From the cell containing the given text, extract its center point as [x, y] coordinate. 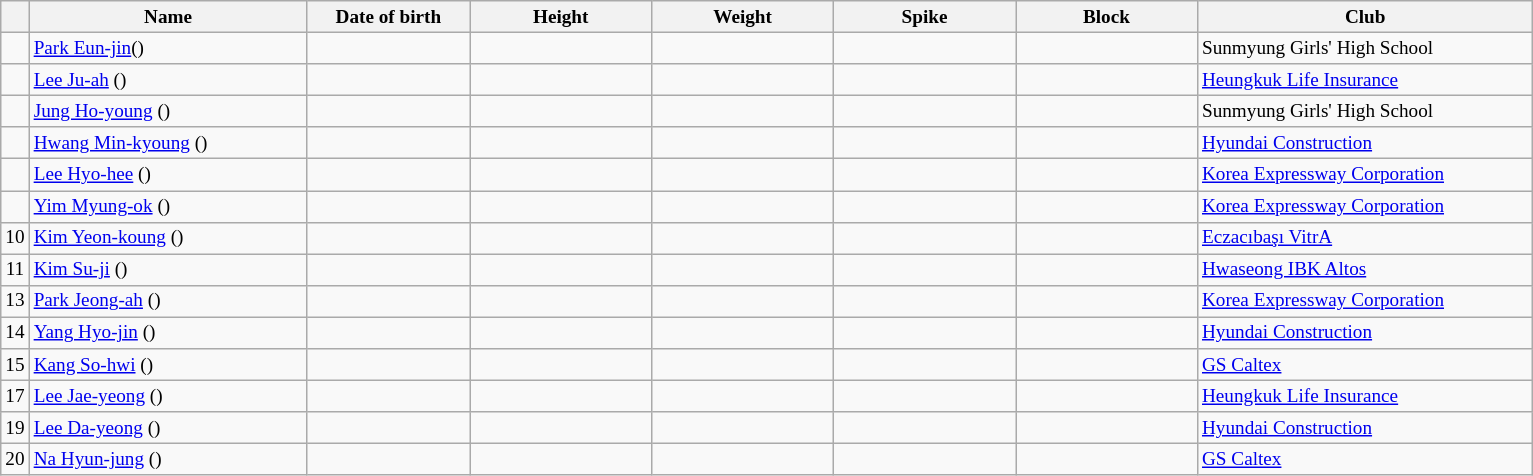
10 [15, 238]
Date of birth [388, 17]
19 [15, 428]
13 [15, 301]
Park Eun-jin() [168, 48]
Kang So-hwi () [168, 365]
Kim Yeon-koung () [168, 238]
Hwang Min-kyoung () [168, 143]
Yim Myung-ok () [168, 206]
Club [1365, 17]
Height [561, 17]
Lee Ju-ah () [168, 80]
20 [15, 460]
14 [15, 333]
Spike [925, 17]
11 [15, 270]
Weight [743, 17]
Block [1107, 17]
17 [15, 396]
Lee Hyo-hee () [168, 175]
Na Hyun-jung () [168, 460]
Park Jeong-ah () [168, 301]
Yang Hyo-jin () [168, 333]
Lee Jae-yeong () [168, 396]
Jung Ho-young () [168, 111]
Lee Da-yeong () [168, 428]
15 [15, 365]
Hwaseong IBK Altos [1365, 270]
Eczacıbaşı VitrA [1365, 238]
Kim Su-ji () [168, 270]
Name [168, 17]
